For the text-containing cell, return its midpoint in (x, y) coordinate format. 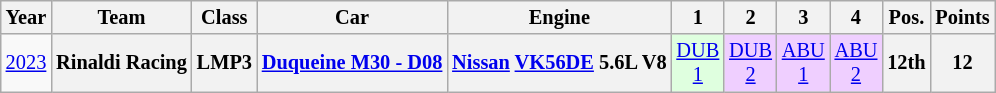
Class (224, 17)
LMP3 (224, 63)
DUB1 (698, 63)
Nissan VK56DE 5.6L V8 (559, 63)
ABU2 (856, 63)
Duqueine M30 - D08 (352, 63)
2 (750, 17)
4 (856, 17)
Team (122, 17)
Car (352, 17)
1 (698, 17)
Rinaldi Racing (122, 63)
Year (26, 17)
Pos. (906, 17)
12th (906, 63)
DUB2 (750, 63)
Engine (559, 17)
3 (804, 17)
Points (962, 17)
2023 (26, 63)
12 (962, 63)
ABU1 (804, 63)
